Determine the (X, Y) coordinate at the center of the cell enclosing the given text.  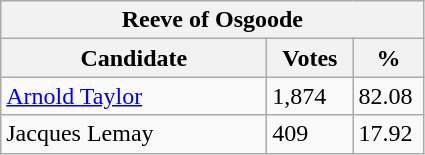
Jacques Lemay (134, 134)
Votes (310, 58)
Candidate (134, 58)
Reeve of Osgoode (212, 20)
Arnold Taylor (134, 96)
1,874 (310, 96)
82.08 (388, 96)
17.92 (388, 134)
409 (310, 134)
% (388, 58)
